Locate the cell with the specified text and output its [x, y] center coordinate. 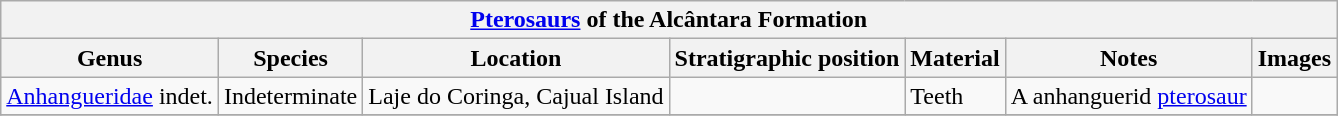
Indeterminate [290, 96]
Material [955, 58]
Stratigraphic position [787, 58]
A anhanguerid pterosaur [1128, 96]
Teeth [955, 96]
Notes [1128, 58]
Images [1294, 58]
Pterosaurs of the Alcântara Formation [669, 20]
Anhangueridae indet. [110, 96]
Species [290, 58]
Laje do Coringa, Cajual Island [516, 96]
Location [516, 58]
Genus [110, 58]
